Output the [X, Y] coordinate of the center of the cell containing the given text.  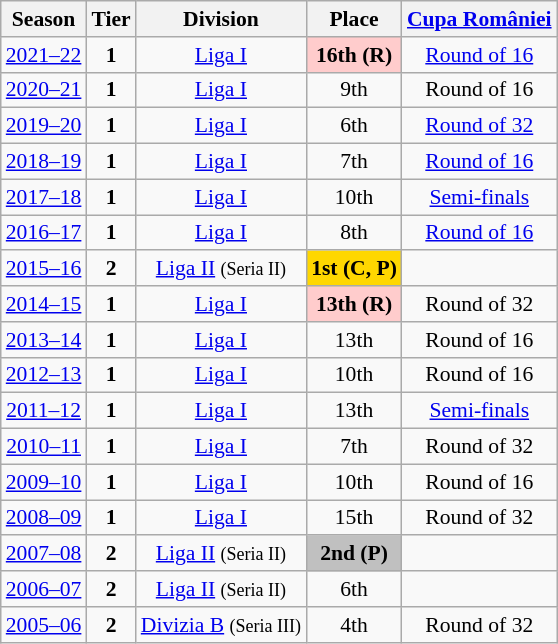
4th [354, 625]
13th (R) [354, 304]
2017–18 [44, 197]
Season [44, 19]
Divizia B (Seria III) [221, 625]
2015–16 [44, 269]
2008–09 [44, 518]
1st (C, P) [354, 269]
2020–21 [44, 90]
2012–13 [44, 375]
2nd (P) [354, 554]
16th (R) [354, 55]
9th [354, 90]
15th [354, 518]
2013–14 [44, 340]
2006–07 [44, 589]
2019–20 [44, 126]
Cupa României [480, 19]
2018–19 [44, 162]
2014–15 [44, 304]
2021–22 [44, 55]
Division [221, 19]
Tier [110, 19]
2005–06 [44, 625]
8th [354, 233]
Place [354, 19]
2010–11 [44, 447]
2011–12 [44, 411]
2007–08 [44, 554]
2016–17 [44, 233]
2009–10 [44, 482]
